Return the (X, Y) coordinate for the center point of the cell that contains the specified text.  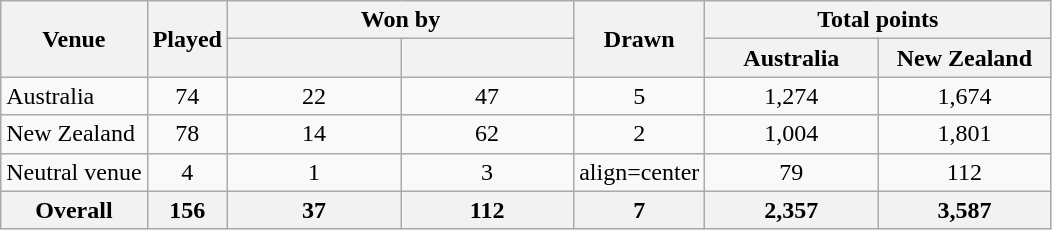
22 (314, 96)
5 (640, 96)
62 (488, 134)
1,674 (964, 96)
4 (187, 172)
78 (187, 134)
74 (187, 96)
3 (488, 172)
2,357 (792, 210)
37 (314, 210)
156 (187, 210)
Played (187, 39)
Drawn (640, 39)
Won by (400, 20)
14 (314, 134)
1,801 (964, 134)
2 (640, 134)
79 (792, 172)
1 (314, 172)
align=center (640, 172)
Total points (878, 20)
1,274 (792, 96)
Venue (74, 39)
7 (640, 210)
Overall (74, 210)
47 (488, 96)
Neutral venue (74, 172)
3,587 (964, 210)
1,004 (792, 134)
